Detect which cell encompasses the target text, then output its (X, Y) center coordinate. 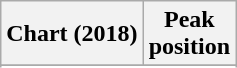
Peakposition (189, 34)
Chart (2018) (72, 34)
